Determine the [x, y] coordinate at the center of the cell enclosing the given text.  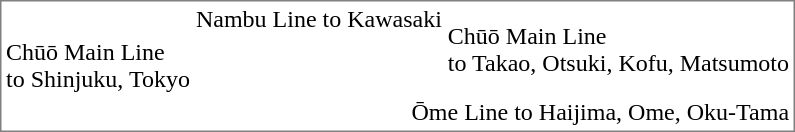
Nambu Line to Kawasaki [318, 19]
Ōme Line to Haijima, Ome, Oku-Tama [492, 113]
Chūō Main Lineto Takao, Otsuki, Kofu, Matsumoto [618, 49]
Chūō Main Lineto Shinjuku, Tokyo [98, 66]
